Scan for the cell matching the given text and deliver its [X, Y] coordinate at center. 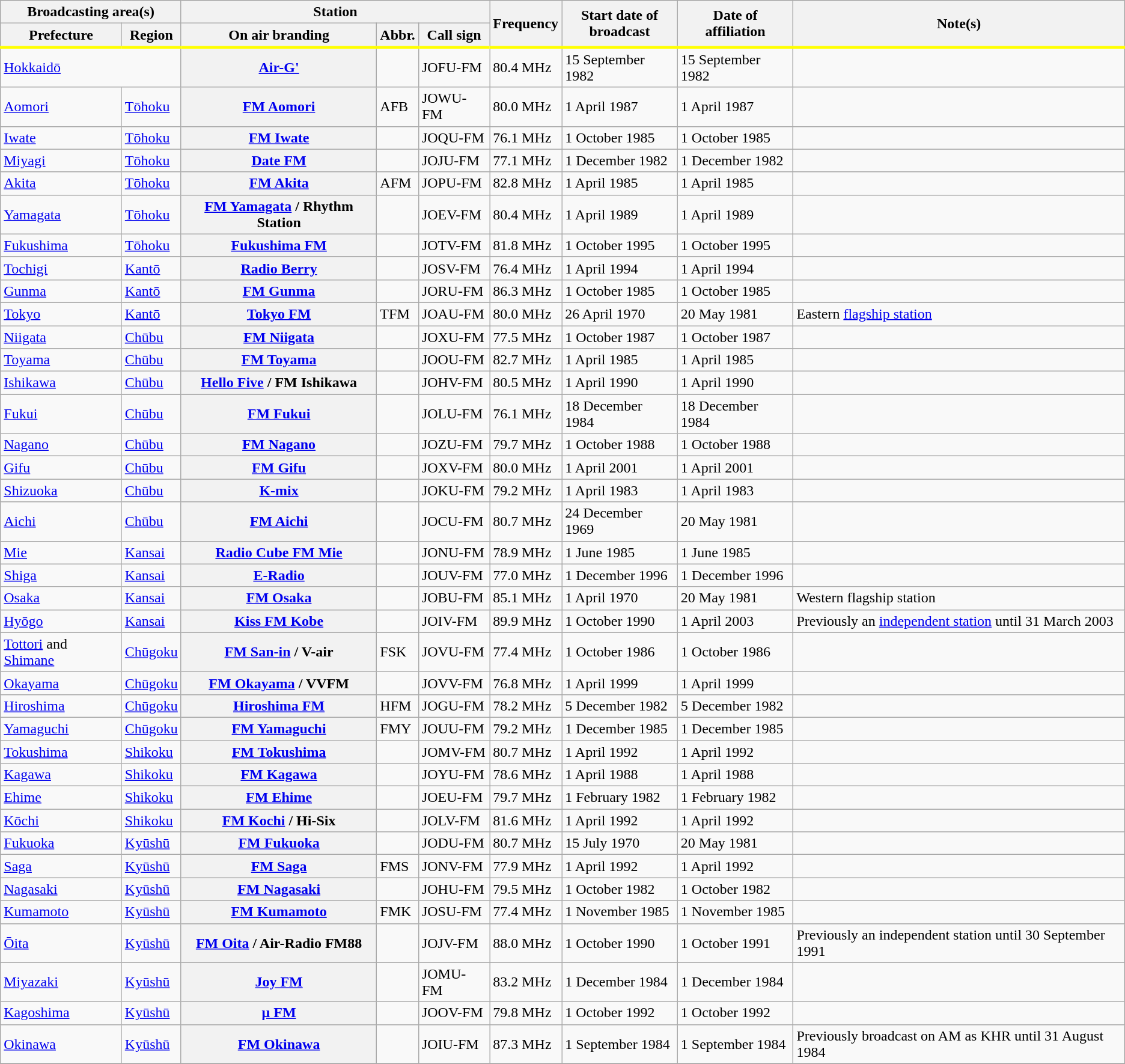
AFB [398, 107]
Frequency [526, 24]
Yamaguchi [61, 729]
JOWU-FM [454, 107]
Saga [61, 866]
1 April 1970 [620, 598]
JOHV-FM [454, 383]
Date FM [279, 161]
Ōita [61, 943]
FM Toyama [279, 360]
Previously an independent station until 30 September 1991 [959, 943]
Okinawa [61, 1044]
FM Okinawa [279, 1044]
JOMV-FM [454, 752]
FM Saga [279, 866]
JOAU-FM [454, 314]
K-mix [279, 491]
FM Kumamoto [279, 912]
26 April 1970 [620, 314]
Fukui [61, 414]
FM Yamaguchi [279, 729]
Kōchi [61, 821]
81.8 MHz [526, 245]
Start date ofbroadcast [620, 24]
Iwate [61, 138]
Prefecture [61, 35]
JOUV-FM [454, 575]
TFM [398, 314]
FMY [398, 729]
FM Kochi / Hi-Six [279, 821]
FM Fukui [279, 414]
Note(s) [959, 24]
Kumamoto [61, 912]
77.5 MHz [526, 337]
Toyama [61, 360]
Kiss FM Kobe [279, 621]
Niigata [61, 337]
JOOU-FM [454, 360]
Nagasaki [61, 889]
Tochigi [61, 268]
FM Niigata [279, 337]
JOVU-FM [454, 652]
77.9 MHz [526, 866]
77.1 MHz [526, 161]
μ FM [279, 1013]
Tokyo FM [279, 314]
Mie [61, 552]
76.4 MHz [526, 268]
85.1 MHz [526, 598]
JOCU-FM [454, 522]
FM Nagasaki [279, 889]
Broadcasting area(s) [91, 12]
78.2 MHz [526, 706]
JONU-FM [454, 552]
Western flagship station [959, 598]
Air-G' [279, 67]
FM Fukuoka [279, 843]
JOFU-FM [454, 67]
24 December 1969 [620, 522]
FM Aichi [279, 522]
Okayama [61, 683]
81.6 MHz [526, 821]
Radio Cube FM Mie [279, 552]
Hello Five / FM Ishikawa [279, 383]
78.9 MHz [526, 552]
JOIU-FM [454, 1044]
Miyazaki [61, 982]
FM Tokushima [279, 752]
FM Yamagata / Rhythm Station [279, 214]
Station [335, 12]
Osaka [61, 598]
AFM [398, 183]
FM Kagawa [279, 775]
FM Iwate [279, 138]
Previously an independent station until 31 March 2003 [959, 621]
JOBU-FM [454, 598]
JOXV-FM [454, 468]
JOPU-FM [454, 183]
Shizuoka [61, 491]
JOTV-FM [454, 245]
FM Gifu [279, 468]
JOXU-FM [454, 337]
FMS [398, 866]
JOQU-FM [454, 138]
77.0 MHz [526, 575]
JOJU-FM [454, 161]
Kagoshima [61, 1013]
Fukushima FM [279, 245]
87.3 MHz [526, 1044]
FM Akita [279, 183]
Gifu [61, 468]
Eastern flagship station [959, 314]
Region [151, 35]
Joy FM [279, 982]
FM San-in / V-air [279, 652]
Tottori and Shimane [61, 652]
Akita [61, 183]
FM Ehime [279, 798]
Tokushima [61, 752]
E-Radio [279, 575]
15 July 1970 [620, 843]
JOLV-FM [454, 821]
FM Aomori [279, 107]
JORU-FM [454, 291]
82.8 MHz [526, 183]
JOZU-FM [454, 445]
FM Gunma [279, 291]
Fukuoka [61, 843]
83.2 MHz [526, 982]
Hokkaidō [91, 67]
Gunma [61, 291]
JOVV-FM [454, 683]
1 October 1991 [736, 943]
Abbr. [398, 35]
Call sign [454, 35]
FM Nagano [279, 445]
79.8 MHz [526, 1013]
FM Osaka [279, 598]
JOSV-FM [454, 268]
Ishikawa [61, 383]
FSK [398, 652]
Kagawa [61, 775]
Fukushima [61, 245]
FM Oita / Air-Radio FM88 [279, 943]
Date ofaffiliation [736, 24]
79.5 MHz [526, 889]
Hyōgo [61, 621]
Hiroshima FM [279, 706]
JOHU-FM [454, 889]
JOGU-FM [454, 706]
Radio Berry [279, 268]
JOEU-FM [454, 798]
78.6 MHz [526, 775]
88.0 MHz [526, 943]
82.7 MHz [526, 360]
JOMU-FM [454, 982]
Nagano [61, 445]
JOSU-FM [454, 912]
JONV-FM [454, 866]
JOOV-FM [454, 1013]
1 April 2003 [736, 621]
76.8 MHz [526, 683]
Aichi [61, 522]
80.5 MHz [526, 383]
JOKU-FM [454, 491]
Tokyo [61, 314]
Shiga [61, 575]
Miyagi [61, 161]
JOUU-FM [454, 729]
FM Okayama / VVFM [279, 683]
JOEV-FM [454, 214]
JOJV-FM [454, 943]
JOLU-FM [454, 414]
JOIV-FM [454, 621]
HFM [398, 706]
Aomori [61, 107]
Ehime [61, 798]
Previously broadcast on AM as KHR until 31 August 1984 [959, 1044]
FMK [398, 912]
JOYU-FM [454, 775]
86.3 MHz [526, 291]
On air branding [279, 35]
JODU-FM [454, 843]
Hiroshima [61, 706]
89.9 MHz [526, 621]
Yamagata [61, 214]
